Identify which cell holds the provided text, then report its [x, y] central coordinate. 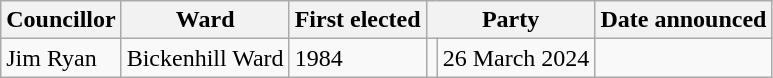
Ward [205, 20]
First elected [358, 20]
Jim Ryan [61, 58]
Bickenhill Ward [205, 58]
26 March 2024 [516, 58]
1984 [358, 58]
Party [510, 20]
Councillor [61, 20]
Date announced [684, 20]
